Detect which cell encompasses the target text, then output its [x, y] center coordinate. 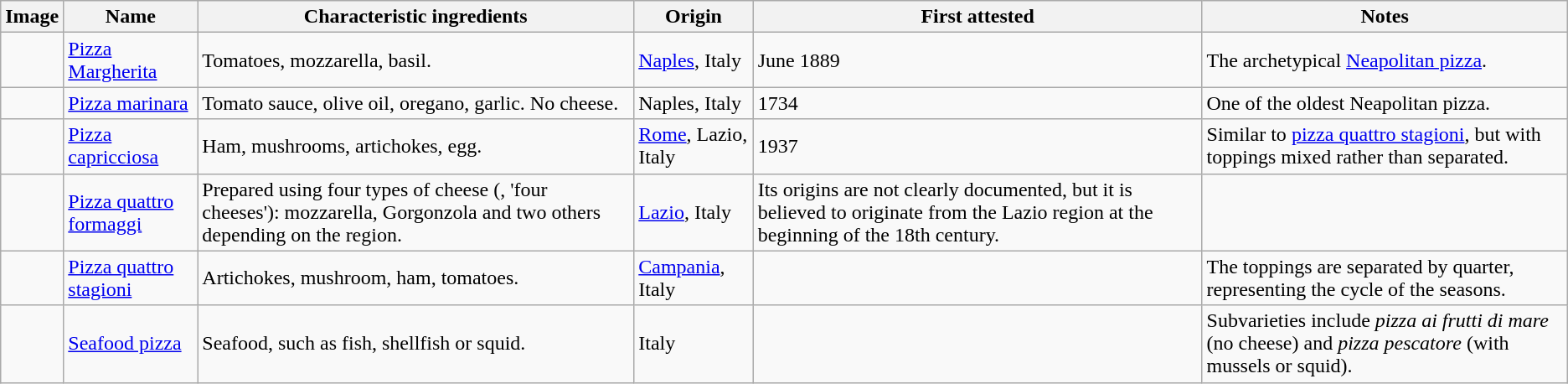
Artichokes, mushroom, ham, tomatoes. [415, 278]
Ham, mushrooms, artichokes, egg. [415, 146]
Pizza marinara [131, 103]
Pizza quattro formaggi [131, 212]
First attested [977, 17]
The toppings are separated by quarter, representing the cycle of the seasons. [1385, 278]
June 1889 [977, 60]
Seafood, such as fish, shellfish or squid. [415, 344]
Subvarieties include pizza ai frutti di mare (no cheese) and pizza pescatore (with mussels or squid). [1385, 344]
Tomato sauce, olive oil, oregano, garlic. No cheese. [415, 103]
Campania, Italy [694, 278]
Seafood pizza [131, 344]
1937 [977, 146]
Lazio, Italy [694, 212]
Pizza capricciosa [131, 146]
Image [32, 17]
1734 [977, 103]
Similar to pizza quattro stagioni, but with toppings mixed rather than separated. [1385, 146]
Its origins are not clearly documented, but it is believed to originate from the Lazio region at the beginning of the 18th century. [977, 212]
Name [131, 17]
Characteristic ingredients [415, 17]
The archetypical Neapolitan pizza. [1385, 60]
One of the oldest Neapolitan pizza. [1385, 103]
Tomatoes, mozzarella, basil. [415, 60]
Origin [694, 17]
Notes [1385, 17]
Prepared using four types of cheese (, 'four cheeses'): mozzarella, Gorgonzola and two others depending on the region. [415, 212]
Pizza Margherita [131, 60]
Rome, Lazio, Italy [694, 146]
Pizza quattro stagioni [131, 278]
Italy [694, 344]
